Determine the [X, Y] coordinate at the center of the cell enclosing the given text.  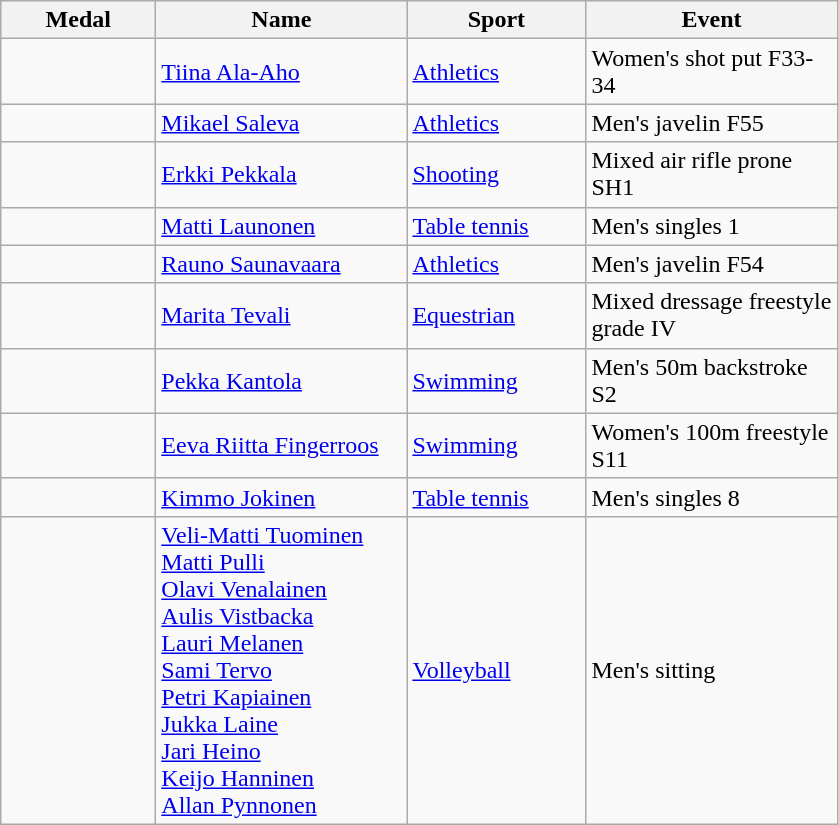
Men's javelin F54 [712, 264]
Men's sitting [712, 670]
Men's javelin F55 [712, 123]
Matti Launonen [282, 226]
Women's 100m freestyle S11 [712, 446]
Shooting [496, 174]
Women's shot put F33-34 [712, 72]
Sport [496, 20]
Eeva Riitta Fingerroos [282, 446]
Kimmo Jokinen [282, 497]
Mikael Saleva [282, 123]
Erkki Pekkala [282, 174]
Tiina Ala-Aho [282, 72]
Men's 50m backstroke S2 [712, 380]
Event [712, 20]
Volleyball [496, 670]
Men's singles 8 [712, 497]
Name [282, 20]
Mixed air rifle prone SH1 [712, 174]
Equestrian [496, 316]
Men's singles 1 [712, 226]
Marita Tevali [282, 316]
Mixed dressage freestyle grade IV [712, 316]
Pekka Kantola [282, 380]
Medal [78, 20]
Rauno Saunavaara [282, 264]
